Locate the cell with the specified text and output its [X, Y] center coordinate. 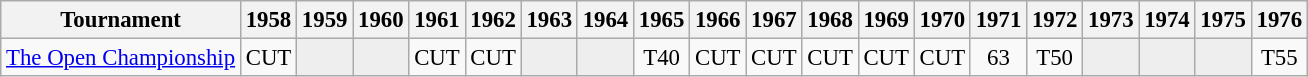
1958 [268, 20]
1976 [1279, 20]
1961 [437, 20]
1964 [605, 20]
T40 [661, 58]
T55 [1279, 58]
1968 [830, 20]
1975 [1223, 20]
1967 [774, 20]
1963 [549, 20]
Tournament [121, 20]
1965 [661, 20]
1972 [1055, 20]
1969 [886, 20]
1971 [998, 20]
T50 [1055, 58]
1959 [325, 20]
1970 [942, 20]
The Open Championship [121, 58]
1974 [1167, 20]
1966 [718, 20]
63 [998, 58]
1962 [493, 20]
1960 [381, 20]
1973 [1111, 20]
